Find where the given text appears and provide that cell's center as [X, Y] coordinate. 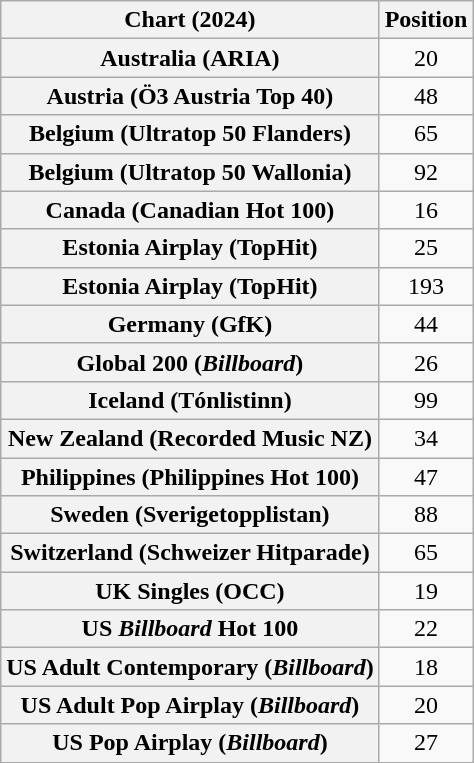
22 [426, 629]
Germany (GfK) [190, 324]
193 [426, 286]
48 [426, 96]
New Zealand (Recorded Music NZ) [190, 438]
Belgium (Ultratop 50 Wallonia) [190, 172]
US Adult Pop Airplay (Billboard) [190, 705]
47 [426, 477]
44 [426, 324]
16 [426, 210]
99 [426, 400]
Australia (ARIA) [190, 58]
Chart (2024) [190, 20]
US Adult Contemporary (Billboard) [190, 667]
UK Singles (OCC) [190, 591]
92 [426, 172]
US Pop Airplay (Billboard) [190, 743]
Global 200 (Billboard) [190, 362]
Philippines (Philippines Hot 100) [190, 477]
Austria (Ö3 Austria Top 40) [190, 96]
US Billboard Hot 100 [190, 629]
Position [426, 20]
Iceland (Tónlistinn) [190, 400]
Belgium (Ultratop 50 Flanders) [190, 134]
25 [426, 248]
18 [426, 667]
Sweden (Sverigetopplistan) [190, 515]
27 [426, 743]
34 [426, 438]
Canada (Canadian Hot 100) [190, 210]
88 [426, 515]
Switzerland (Schweizer Hitparade) [190, 553]
19 [426, 591]
26 [426, 362]
